Find where the given text appears and provide that cell's center as (X, Y) coordinate. 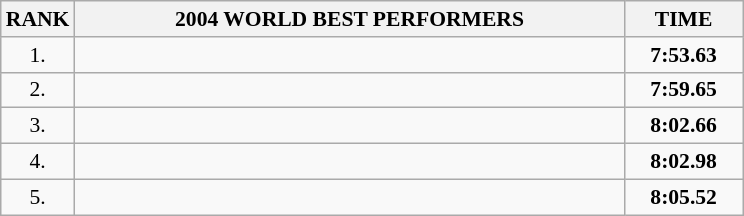
8:02.66 (684, 126)
3. (38, 126)
1. (38, 55)
5. (38, 197)
TIME (684, 19)
7:59.65 (684, 90)
RANK (38, 19)
8:02.98 (684, 162)
2004 WORLD BEST PERFORMERS (349, 19)
8:05.52 (684, 197)
7:53.63 (684, 55)
4. (38, 162)
2. (38, 90)
